Detect which cell encompasses the target text, then output its (X, Y) center coordinate. 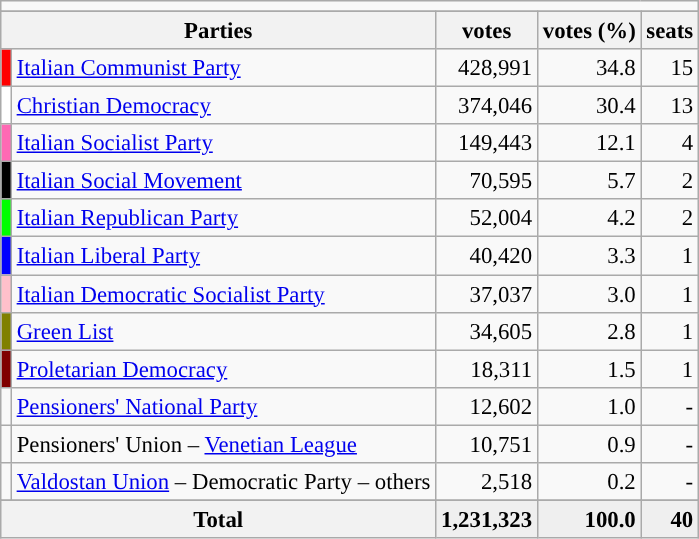
votes (487, 31)
seats (670, 31)
18,311 (487, 369)
34,605 (487, 331)
Italian Liberal Party (223, 256)
149,443 (487, 143)
40,420 (487, 256)
Pensioners' National Party (223, 406)
2,518 (487, 482)
5.7 (589, 181)
10,751 (487, 444)
70,595 (487, 181)
1.0 (589, 406)
1.5 (589, 369)
Proletarian Democracy (223, 369)
30.4 (589, 106)
3.0 (589, 294)
Total (218, 519)
2.8 (589, 331)
Italian Communist Party (223, 68)
Parties (218, 31)
374,046 (487, 106)
100.0 (589, 519)
Green List (223, 331)
12.1 (589, 143)
Italian Social Movement (223, 181)
52,004 (487, 219)
votes (%) (589, 31)
428,991 (487, 68)
Christian Democracy (223, 106)
4.2 (589, 219)
40 (670, 519)
Pensioners' Union – Venetian League (223, 444)
0.9 (589, 444)
Italian Socialist Party (223, 143)
4 (670, 143)
Italian Democratic Socialist Party (223, 294)
13 (670, 106)
Valdostan Union – Democratic Party – others (223, 482)
15 (670, 68)
1,231,323 (487, 519)
37,037 (487, 294)
Italian Republican Party (223, 219)
3.3 (589, 256)
34.8 (589, 68)
12,602 (487, 406)
0.2 (589, 482)
